Find where the given text appears and provide that cell's center as [x, y] coordinate. 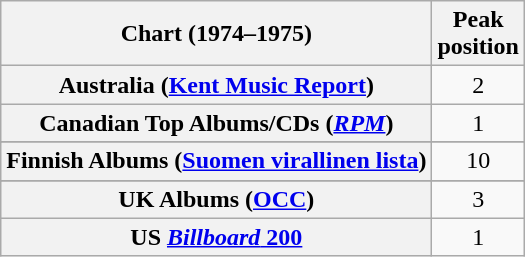
Peakposition [478, 34]
2 [478, 85]
10 [478, 161]
3 [478, 199]
Finnish Albums (Suomen virallinen lista) [216, 161]
UK Albums (OCC) [216, 199]
Australia (Kent Music Report) [216, 85]
Canadian Top Albums/CDs (RPM) [216, 123]
US Billboard 200 [216, 237]
Chart (1974–1975) [216, 34]
